Provide the (x, y) coordinate of the cell's center where the given text is located.  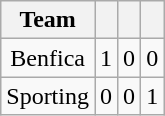
Sporting (48, 96)
Team (48, 20)
Benfica (48, 58)
